Detect which cell encompasses the target text, then output its [X, Y] center coordinate. 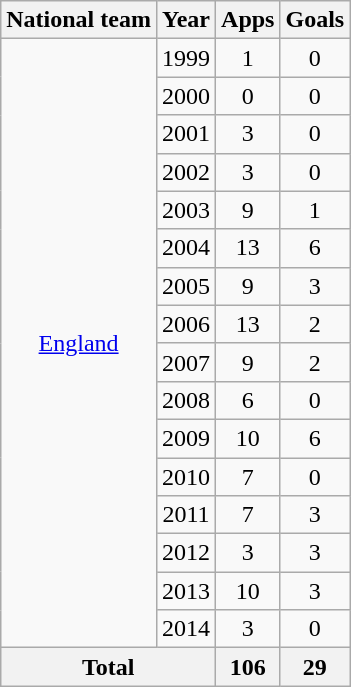
Year [186, 20]
2013 [186, 591]
National team [79, 20]
2009 [186, 438]
2004 [186, 248]
106 [248, 667]
2014 [186, 629]
2000 [186, 96]
Apps [248, 20]
1999 [186, 58]
2002 [186, 172]
Total [108, 667]
Goals [315, 20]
2006 [186, 324]
2010 [186, 477]
2011 [186, 515]
2001 [186, 134]
2003 [186, 210]
2008 [186, 400]
29 [315, 667]
2005 [186, 286]
2007 [186, 362]
2012 [186, 553]
England [79, 344]
